Identify which cell holds the provided text, then report its (X, Y) central coordinate. 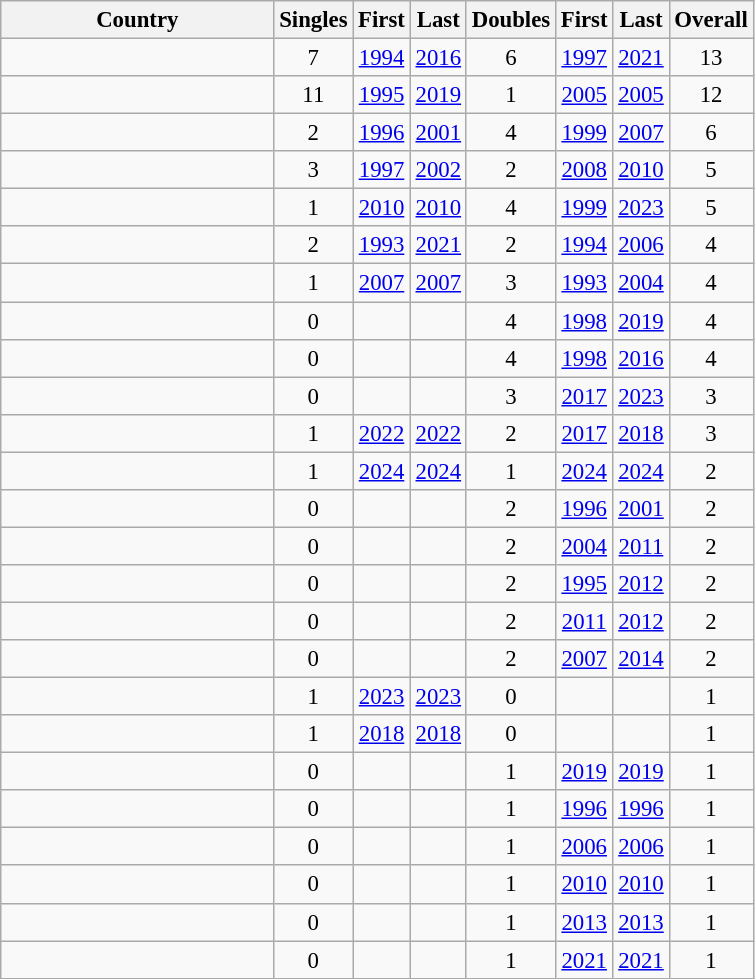
2014 (641, 659)
11 (314, 95)
12 (711, 95)
Overall (711, 20)
13 (711, 58)
7 (314, 58)
2008 (584, 170)
2002 (438, 170)
Country (138, 20)
Doubles (510, 20)
Singles (314, 20)
